Return the (x, y) coordinate for the center point of the cell that contains the specified text.  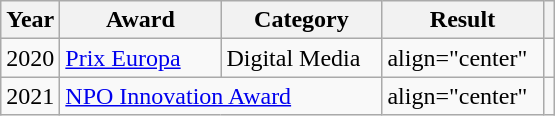
2021 (30, 96)
Category (302, 20)
NPO Innovation Award (221, 96)
Prix Europa (140, 58)
Award (140, 20)
Digital Media (302, 58)
Year (30, 20)
2020 (30, 58)
Result (462, 20)
